Determine the (x, y) coordinate at the center of the cell enclosing the given text.  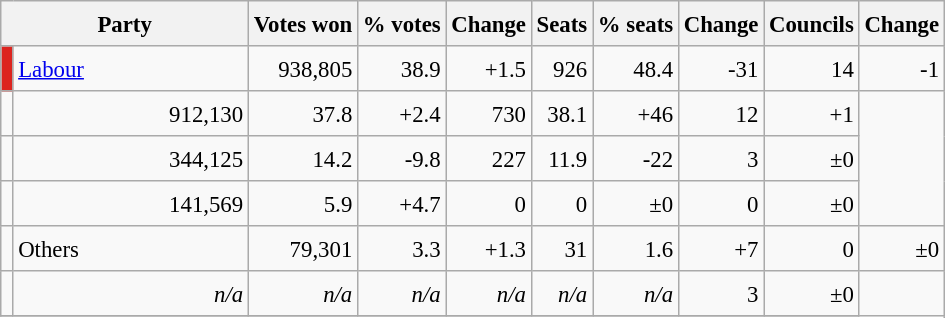
% seats (635, 24)
Councils (812, 24)
% votes (402, 24)
+2.4 (402, 114)
1.6 (635, 248)
141,569 (131, 204)
-1 (902, 68)
+7 (720, 248)
3.3 (402, 248)
5.9 (302, 204)
227 (488, 158)
Votes won (302, 24)
730 (488, 114)
344,125 (131, 158)
+1.3 (488, 248)
31 (562, 248)
14 (812, 68)
38.1 (562, 114)
Seats (562, 24)
-31 (720, 68)
37.8 (302, 114)
12 (720, 114)
-9.8 (402, 158)
48.4 (635, 68)
+46 (635, 114)
+4.7 (402, 204)
+1 (812, 114)
14.2 (302, 158)
926 (562, 68)
912,130 (131, 114)
11.9 (562, 158)
Party (125, 24)
-22 (635, 158)
Others (131, 248)
79,301 (302, 248)
938,805 (302, 68)
38.9 (402, 68)
Labour (131, 68)
+1.5 (488, 68)
